Return (x, y) of the center of cell containing provided text 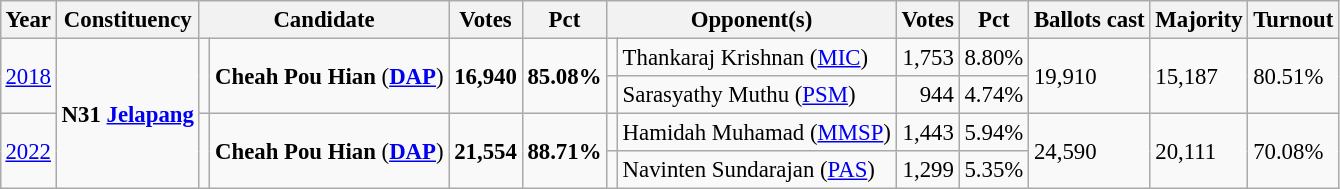
Year (28, 20)
2022 (28, 152)
Turnout (1294, 20)
N31 Jelapang (128, 113)
16,940 (486, 76)
5.94% (994, 133)
8.80% (994, 57)
Navinten Sundarajan (PAS) (756, 170)
85.08% (564, 76)
2018 (28, 76)
1,299 (928, 170)
24,590 (1090, 152)
15,187 (1199, 76)
Opponent(s) (752, 20)
20,111 (1199, 152)
Sarasyathy Muthu (PSM) (756, 95)
Majority (1199, 20)
4.74% (994, 95)
19,910 (1090, 76)
Candidate (324, 20)
1,753 (928, 57)
21,554 (486, 152)
944 (928, 95)
88.71% (564, 152)
Constituency (128, 20)
1,443 (928, 133)
Thankaraj Krishnan (MIC) (756, 57)
Hamidah Muhamad (MMSP) (756, 133)
5.35% (994, 170)
Ballots cast (1090, 20)
80.51% (1294, 76)
70.08% (1294, 152)
